Return the (x, y) coordinate for the center point of the cell that contains the specified text.  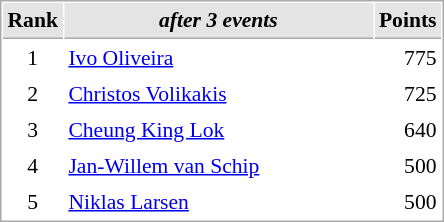
after 3 events (218, 21)
Niklas Larsen (218, 201)
5 (32, 201)
Rank (32, 21)
Cheung King Lok (218, 129)
1 (32, 57)
725 (408, 93)
Ivo Oliveira (218, 57)
4 (32, 165)
3 (32, 129)
640 (408, 129)
Jan-Willem van Schip (218, 165)
Points (408, 21)
2 (32, 93)
775 (408, 57)
Christos Volikakis (218, 93)
